Identify which cell holds the provided text, then report its [X, Y] central coordinate. 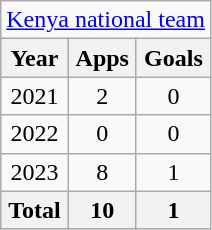
2021 [34, 96]
8 [102, 172]
Total [34, 210]
Kenya national team [106, 20]
Apps [102, 58]
10 [102, 210]
2022 [34, 134]
Goals [173, 58]
2 [102, 96]
2023 [34, 172]
Year [34, 58]
